Search for the cell housing the specified text and yield its [X, Y] center coordinate. 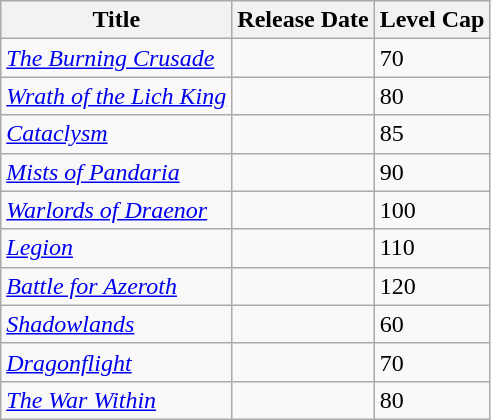
Mists of Pandaria [116, 172]
60 [432, 324]
85 [432, 134]
The War Within [116, 400]
90 [432, 172]
Cataclysm [116, 134]
Release Date [303, 20]
Dragonflight [116, 362]
Warlords of Draenor [116, 210]
Battle for Azeroth [116, 286]
The Burning Crusade [116, 58]
Shadowlands [116, 324]
120 [432, 286]
110 [432, 248]
Legion [116, 248]
Level Cap [432, 20]
Wrath of the Lich King [116, 96]
100 [432, 210]
Title [116, 20]
